Search for the cell housing the specified text and yield its [x, y] center coordinate. 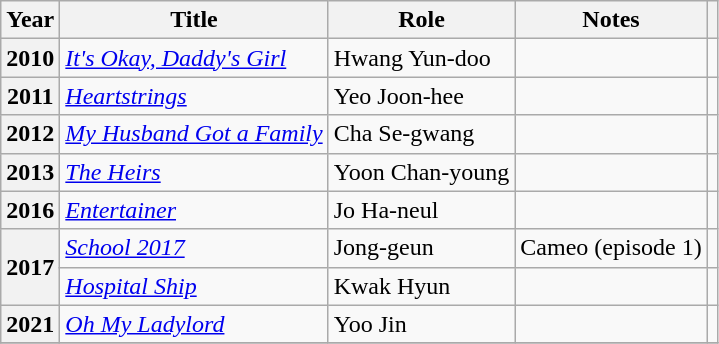
My Husband Got a Family [194, 134]
2010 [30, 58]
Cha Se-gwang [422, 134]
Yoon Chan-young [422, 172]
Title [194, 20]
Kwak Hyun [422, 286]
Yoo Jin [422, 324]
Jo Ha-neul [422, 210]
Cameo (episode 1) [611, 248]
The Heirs [194, 172]
2017 [30, 267]
2021 [30, 324]
Year [30, 20]
Notes [611, 20]
2016 [30, 210]
2012 [30, 134]
2013 [30, 172]
2011 [30, 96]
Oh My Ladylord [194, 324]
Heartstrings [194, 96]
Hwang Yun-doo [422, 58]
Yeo Joon-hee [422, 96]
Entertainer [194, 210]
Jong-geun [422, 248]
Role [422, 20]
It's Okay, Daddy's Girl [194, 58]
School 2017 [194, 248]
Hospital Ship [194, 286]
